Scan for the cell matching the given text and deliver its (x, y) coordinate at center. 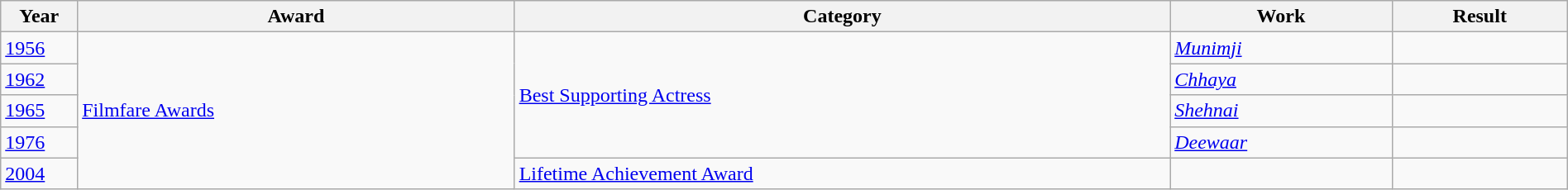
Munimji (1282, 48)
Award (296, 17)
Deewaar (1282, 142)
1956 (40, 48)
1976 (40, 142)
Filmfare Awards (296, 111)
Category (842, 17)
2004 (40, 173)
Year (40, 17)
Chhaya (1282, 79)
Result (1480, 17)
Work (1282, 17)
Shehnai (1282, 111)
1962 (40, 79)
Lifetime Achievement Award (842, 173)
Best Supporting Actress (842, 95)
1965 (40, 111)
